Scan for the cell matching the given text and deliver its (x, y) coordinate at center. 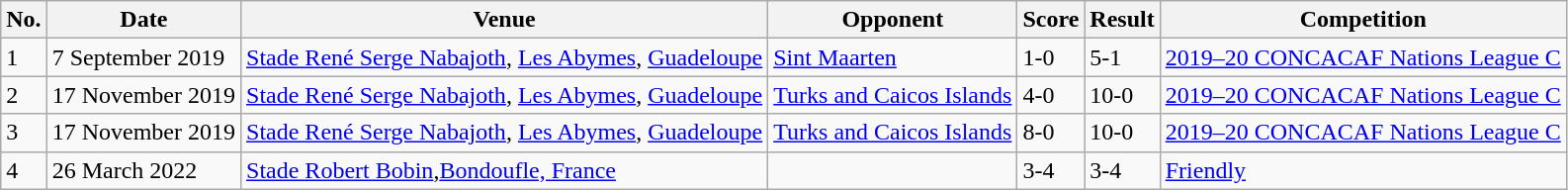
Stade Robert Bobin,Bondoufle, France (504, 170)
Result (1122, 20)
Date (143, 20)
3 (24, 133)
Friendly (1362, 170)
26 March 2022 (143, 170)
4 (24, 170)
Venue (504, 20)
Sint Maarten (893, 57)
Opponent (893, 20)
4-0 (1051, 95)
1-0 (1051, 57)
1 (24, 57)
Score (1051, 20)
8-0 (1051, 133)
5-1 (1122, 57)
7 September 2019 (143, 57)
Competition (1362, 20)
2 (24, 95)
No. (24, 20)
